Capture the cell that displays the provided text and extract its (x, y) central coordinate. 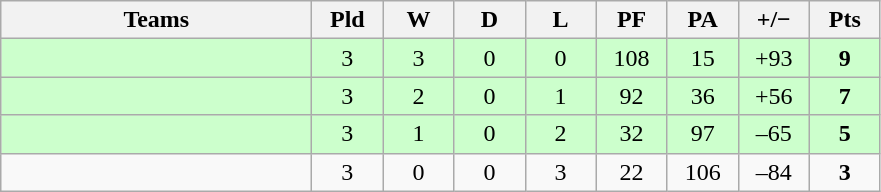
5 (844, 134)
15 (702, 58)
PA (702, 20)
W (418, 20)
Pld (348, 20)
Pts (844, 20)
97 (702, 134)
Teams (156, 20)
D (490, 20)
106 (702, 172)
108 (632, 58)
7 (844, 96)
32 (632, 134)
–84 (774, 172)
92 (632, 96)
+56 (774, 96)
9 (844, 58)
36 (702, 96)
+93 (774, 58)
L (560, 20)
22 (632, 172)
PF (632, 20)
–65 (774, 134)
+/− (774, 20)
